Identify which cell holds the provided text, then report its [X, Y] central coordinate. 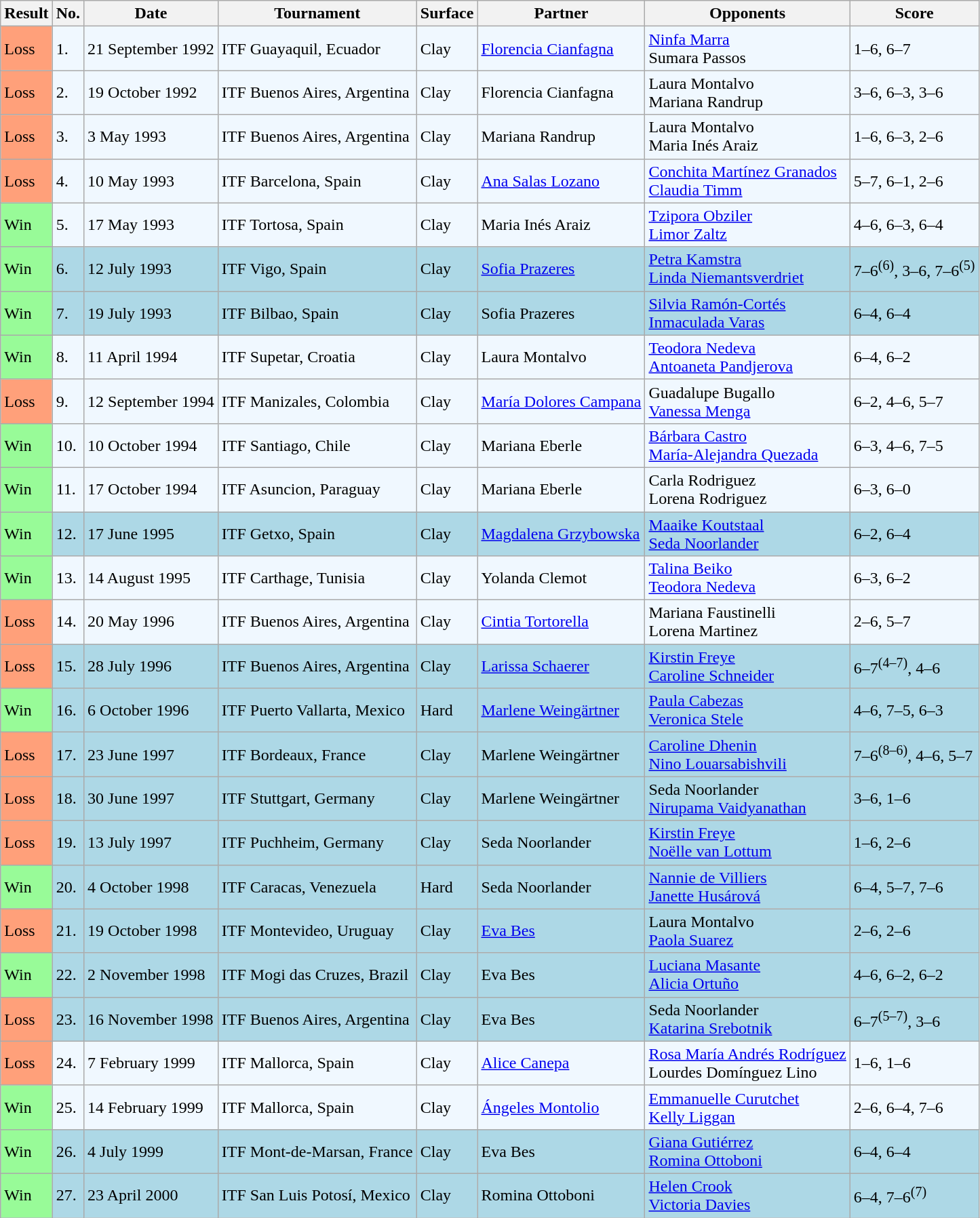
Caroline Dhenin Nino Louarsabishvili [747, 754]
Yolanda Clemot [562, 578]
ITF Carthage, Tunisia [317, 578]
6–2, 6–4 [914, 533]
ITF Stuttgart, Germany [317, 799]
28 July 1996 [151, 666]
14 February 1999 [151, 1107]
Ninfa Marra Sumara Passos [747, 49]
22. [68, 975]
17 May 1993 [151, 225]
ITF Tortosa, Spain [317, 225]
27. [68, 1195]
4–6, 7–5, 6–3 [914, 711]
Laura Montalvo [562, 357]
21. [68, 930]
4 October 1998 [151, 887]
21 September 1992 [151, 49]
Cintia Tortorella [562, 623]
1–6, 6–7 [914, 49]
17 June 1995 [151, 533]
Teodora Nedeva Antoaneta Pandjerova [747, 357]
Laura Montalvo Maria Inés Araiz [747, 137]
10. [68, 445]
4–6, 6–3, 6–4 [914, 225]
Partner [562, 14]
26. [68, 1152]
ITF Puerto Vallarta, Mexico [317, 711]
Laura Montalvo Mariana Randrup [747, 92]
25. [68, 1107]
Surface [447, 14]
9. [68, 401]
ITF Mogi das Cruzes, Brazil [317, 975]
7–6(6), 3–6, 7–6(5) [914, 269]
ITF San Luis Potosí, Mexico [317, 1195]
Date [151, 14]
14 August 1995 [151, 578]
ITF Montevideo, Uruguay [317, 930]
Seda Noorlander Katarina Srebotnik [747, 1019]
23 April 2000 [151, 1195]
16 November 1998 [151, 1019]
17. [68, 754]
2 November 1998 [151, 975]
Tzipora Obziler Limor Zaltz [747, 225]
6–7(4–7), 4–6 [914, 666]
Rosa María Andrés Rodríguez Lourdes Domínguez Lino [747, 1063]
ITF Getxo, Spain [317, 533]
Opponents [747, 14]
2–6, 5–7 [914, 623]
4. [68, 180]
Carla Rodriguez Lorena Rodriguez [747, 490]
Kirstin Freye Noëlle van Lottum [747, 842]
16. [68, 711]
ITF Bilbao, Spain [317, 313]
Guadalupe Bugallo Vanessa Menga [747, 401]
Seda Noorlander Nirupama Vaidyanathan [747, 799]
6–4, 6–2 [914, 357]
18. [68, 799]
15. [68, 666]
5. [68, 225]
ITF Bordeaux, France [317, 754]
Mariana Randrup [562, 137]
Tournament [317, 14]
3–6, 1–6 [914, 799]
6–2, 4–6, 5–7 [914, 401]
11 April 1994 [151, 357]
13 July 1997 [151, 842]
Laura Montalvo Paola Suarez [747, 930]
No. [68, 14]
7–6(8–6), 4–6, 5–7 [914, 754]
María Dolores Campana [562, 401]
Kirstin Freye Caroline Schneider [747, 666]
Emmanuelle Curutchet Kelly Liggan [747, 1107]
12 July 1993 [151, 269]
10 May 1993 [151, 180]
14. [68, 623]
ITF Mont-de-Marsan, France [317, 1152]
17 October 1994 [151, 490]
1–6, 1–6 [914, 1063]
4–6, 6–2, 6–2 [914, 975]
Helen Crook Victoria Davies [747, 1195]
ITF Barcelona, Spain [317, 180]
20. [68, 887]
3 May 1993 [151, 137]
Alice Canepa [562, 1063]
6. [68, 269]
19. [68, 842]
Result [26, 14]
23. [68, 1019]
4 July 1999 [151, 1152]
1–6, 2–6 [914, 842]
Mariana Faustinelli Lorena Martinez [747, 623]
Larissa Schaerer [562, 666]
12. [68, 533]
1. [68, 49]
13. [68, 578]
19 October 1992 [151, 92]
11. [68, 490]
6–3, 6–2 [914, 578]
ITF Manizales, Colombia [317, 401]
6 October 1996 [151, 711]
Maaike Koutstaal Seda Noorlander [747, 533]
6–3, 6–0 [914, 490]
19 July 1993 [151, 313]
6–7(5–7), 3–6 [914, 1019]
Bárbara Castro María-Alejandra Quezada [747, 445]
23 June 1997 [151, 754]
Nannie de Villiers Janette Husárová [747, 887]
6–3, 4–6, 7–5 [914, 445]
8. [68, 357]
10 October 1994 [151, 445]
Conchita Martínez Granados Claudia Timm [747, 180]
Romina Ottoboni [562, 1195]
ITF Asuncion, Paraguay [317, 490]
ITF Supetar, Croatia [317, 357]
Luciana Masante Alicia Ortuño [747, 975]
Magdalena Grzybowska [562, 533]
24. [68, 1063]
ITF Vigo, Spain [317, 269]
Paula Cabezas Veronica Stele [747, 711]
ITF Guayaquil, Ecuador [317, 49]
30 June 1997 [151, 799]
5–7, 6–1, 2–6 [914, 180]
3. [68, 137]
20 May 1996 [151, 623]
6–4, 5–7, 7–6 [914, 887]
7. [68, 313]
2. [68, 92]
ITF Puchheim, Germany [317, 842]
Silvia Ramón-Cortés Inmaculada Varas [747, 313]
Talina Beiko Teodora Nedeva [747, 578]
ITF Caracas, Venezuela [317, 887]
7 February 1999 [151, 1063]
ITF Santiago, Chile [317, 445]
Petra Kamstra Linda Niemantsverdriet [747, 269]
6–4, 7–6(7) [914, 1195]
12 September 1994 [151, 401]
Maria Inés Araiz [562, 225]
Giana Gutiérrez Romina Ottoboni [747, 1152]
2–6, 6–4, 7–6 [914, 1107]
Ángeles Montolio [562, 1107]
Score [914, 14]
1–6, 6–3, 2–6 [914, 137]
19 October 1998 [151, 930]
2–6, 2–6 [914, 930]
3–6, 6–3, 3–6 [914, 92]
Ana Salas Lozano [562, 180]
